For the text-containing cell, return its midpoint in (x, y) coordinate format. 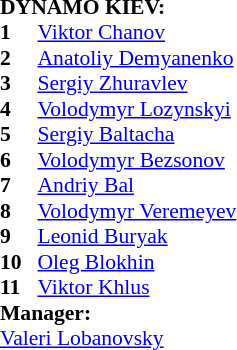
Sergiy Baltacha (138, 135)
2 (19, 58)
Volodymyr Veremeyev (138, 211)
Leonid Buryak (138, 237)
9 (19, 237)
Manager: (118, 313)
5 (19, 135)
Sergiy Zhuravlev (138, 83)
Viktor Chanov (138, 33)
Volodymyr Bezsonov (138, 160)
1 (19, 33)
6 (19, 160)
Viktor Khlus (138, 287)
Oleg Blokhin (138, 262)
7 (19, 185)
Andriy Bal (138, 185)
8 (19, 211)
10 (19, 262)
Anatoliy Demyanenko (138, 58)
3 (19, 83)
4 (19, 109)
11 (19, 287)
Volodymyr Lozynskyi (138, 109)
